Find where the given text appears and provide that cell's center as (x, y) coordinate. 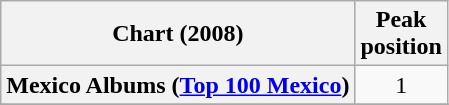
Mexico Albums (Top 100 Mexico) (178, 85)
1 (401, 85)
Peakposition (401, 34)
Chart (2008) (178, 34)
